Detect which cell encompasses the target text, then output its (X, Y) center coordinate. 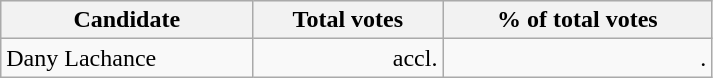
% of total votes (578, 20)
Dany Lachance (127, 58)
accl. (348, 58)
Candidate (127, 20)
Total votes (348, 20)
. (578, 58)
